Capture the cell that displays the provided text and extract its [X, Y] central coordinate. 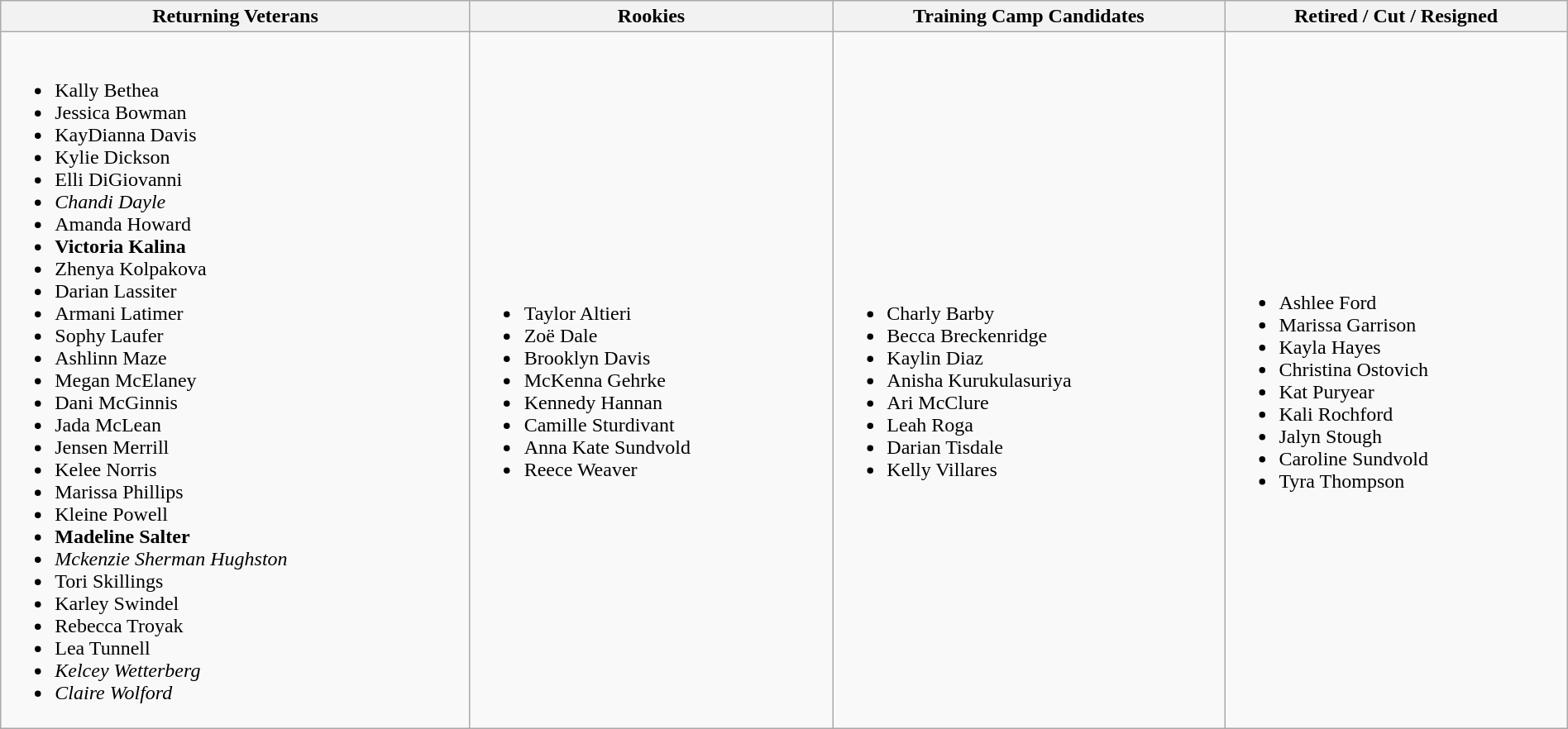
Ashlee Ford Marissa Garrison Kayla Hayes Christina Ostovich Kat Puryear Kali Rochford Jalyn Stough Caroline Sundvold Tyra Thompson [1396, 380]
Returning Veterans [235, 17]
Training Camp Candidates [1029, 17]
Charly BarbyBecca BreckenridgeKaylin DiazAnisha KurukulasuriyaAri McClureLeah RogaDarian TisdaleKelly Villares [1029, 380]
Retired / Cut / Resigned [1396, 17]
Taylor AltieriZoë DaleBrooklyn DavisMcKenna GehrkeKennedy HannanCamille SturdivantAnna Kate SundvoldReece Weaver [652, 380]
Rookies [652, 17]
